Pinpoint the cell where the given text exists, returning its (X, Y) midpoint coordinate. 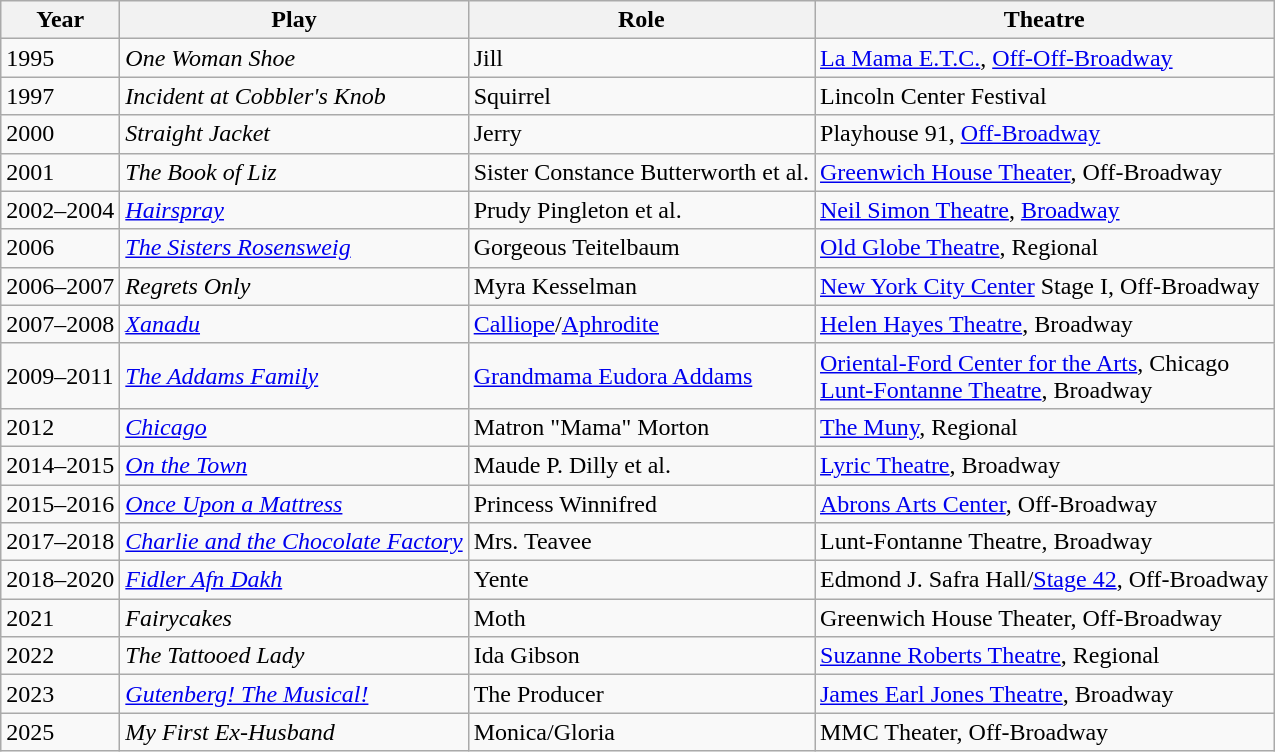
Theatre (1044, 20)
Once Upon a Mattress (294, 503)
My First Ex-Husband (294, 732)
Helen Hayes Theatre, Broadway (1044, 324)
New York City Center Stage I, Off-Broadway (1044, 286)
2015–2016 (60, 503)
James Earl Jones Theatre, Broadway (1044, 694)
1997 (60, 96)
2022 (60, 656)
Lyric Theatre, Broadway (1044, 465)
Regrets Only (294, 286)
Princess Winnifred (641, 503)
Ida Gibson (641, 656)
Monica/Gloria (641, 732)
Maude P. Dilly et al. (641, 465)
Chicago (294, 427)
2018–2020 (60, 580)
Fairycakes (294, 618)
Suzanne Roberts Theatre, Regional (1044, 656)
Myra Kesselman (641, 286)
Playhouse 91, Off-Broadway (1044, 134)
The Book of Liz (294, 172)
Mrs. Teavee (641, 542)
Jill (641, 58)
Role (641, 20)
2000 (60, 134)
2025 (60, 732)
Sister Constance Butterworth et al. (641, 172)
Matron "Mama" Morton (641, 427)
2002–2004 (60, 210)
2007–2008 (60, 324)
Oriental-Ford Center for the Arts, ChicagoLunt-Fontanne Theatre, Broadway (1044, 376)
Prudy Pingleton et al. (641, 210)
Fidler Afn Dakh (294, 580)
The Tattooed Lady (294, 656)
2012 (60, 427)
Yente (641, 580)
The Addams Family (294, 376)
Year (60, 20)
The Sisters Rosensweig (294, 248)
Gorgeous Teitelbaum (641, 248)
2014–2015 (60, 465)
2017–2018 (60, 542)
Xanadu (294, 324)
Moth (641, 618)
Edmond J. Safra Hall/Stage 42, Off-Broadway (1044, 580)
The Muny, Regional (1044, 427)
2009–2011 (60, 376)
Old Globe Theatre, Regional (1044, 248)
Hairspray (294, 210)
One Woman Shoe (294, 58)
Squirrel (641, 96)
Calliope/Aphrodite (641, 324)
Lincoln Center Festival (1044, 96)
On the Town (294, 465)
Straight Jacket (294, 134)
Play (294, 20)
Lunt-Fontanne Theatre, Broadway (1044, 542)
La Mama E.T.C., Off-Off-Broadway (1044, 58)
MMC Theater, Off-Broadway (1044, 732)
Jerry (641, 134)
The Producer (641, 694)
Incident at Cobbler's Knob (294, 96)
Neil Simon Theatre, Broadway (1044, 210)
2006–2007 (60, 286)
1995 (60, 58)
Grandmama Eudora Addams (641, 376)
2021 (60, 618)
Charlie and the Chocolate Factory (294, 542)
Gutenberg! The Musical! (294, 694)
2001 (60, 172)
2023 (60, 694)
2006 (60, 248)
Abrons Arts Center, Off-Broadway (1044, 503)
